Determine the (X, Y) coordinate at the center of the cell enclosing the given text.  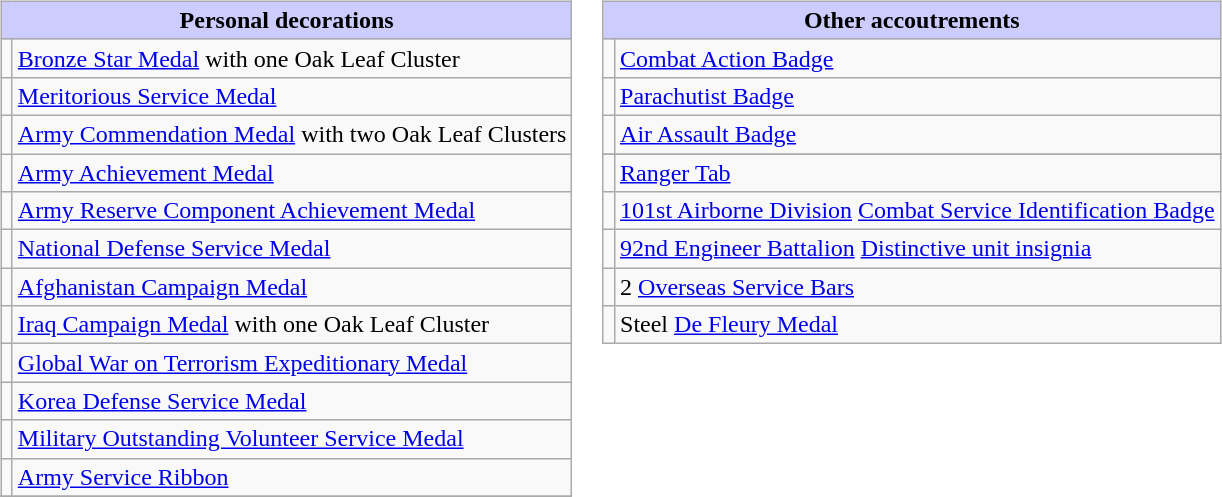
Military Outstanding Volunteer Service Medal (292, 439)
Korea Defense Service Medal (292, 401)
Combat Action Badge (918, 58)
Global War on Terrorism Expeditionary Medal (292, 363)
Meritorious Service Medal (292, 96)
Army Service Ribbon (292, 477)
Iraq Campaign Medal with one Oak Leaf Cluster (292, 325)
National Defense Service Medal (292, 249)
Army Reserve Component Achievement Medal (292, 211)
Ranger Tab (918, 173)
Parachutist Badge (918, 96)
Bronze Star Medal with one Oak Leaf Cluster (292, 58)
2 Overseas Service Bars (918, 287)
Army Commendation Medal with two Oak Leaf Clusters (292, 134)
Other accoutrements (912, 20)
Steel De Fleury Medal (918, 325)
101st Airborne Division Combat Service Identification Badge (918, 211)
Army Achievement Medal (292, 173)
Air Assault Badge (918, 134)
Afghanistan Campaign Medal (292, 287)
92nd Engineer Battalion Distinctive unit insignia (918, 249)
Personal decorations (286, 20)
